Detect which cell encompasses the target text, then output its [X, Y] center coordinate. 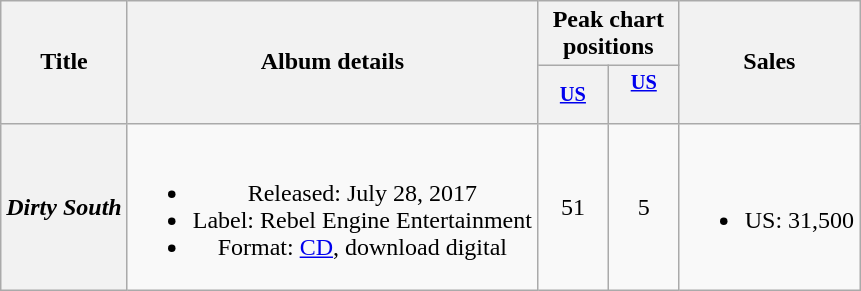
Sales [769, 62]
Title [64, 62]
Peak chart positions [608, 34]
Dirty South [64, 206]
51 [572, 206]
US: 31,500 [769, 206]
Album details [332, 62]
5 [644, 206]
Released: July 28, 2017Label: Rebel Engine EntertainmentFormat: CD, download digital [332, 206]
